Search for the cell housing the specified text and yield its [X, Y] center coordinate. 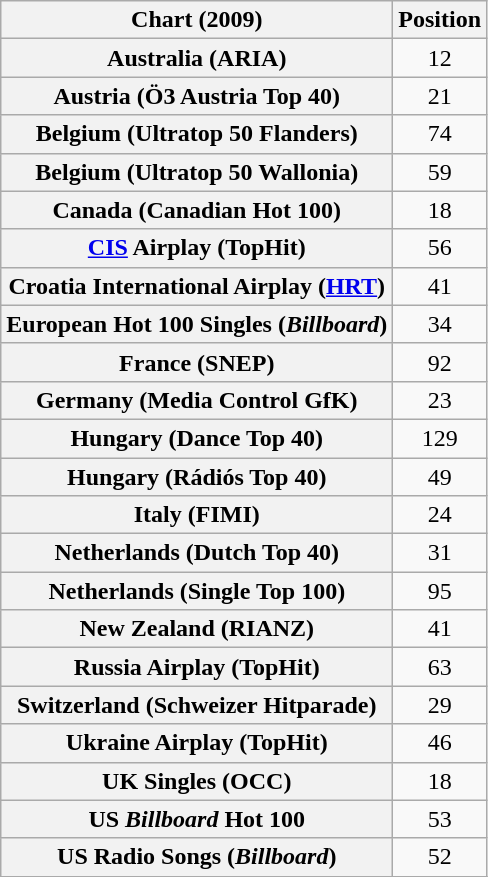
Position [440, 20]
US Radio Songs (Billboard) [197, 857]
France (SNEP) [197, 362]
56 [440, 248]
95 [440, 591]
Italy (FIMI) [197, 515]
24 [440, 515]
US Billboard Hot 100 [197, 819]
92 [440, 362]
European Hot 100 Singles (Billboard) [197, 324]
74 [440, 134]
Belgium (Ultratop 50 Flanders) [197, 134]
59 [440, 172]
Netherlands (Dutch Top 40) [197, 553]
46 [440, 743]
49 [440, 477]
Croatia International Airplay (HRT) [197, 286]
12 [440, 58]
Belgium (Ultratop 50 Wallonia) [197, 172]
53 [440, 819]
CIS Airplay (TopHit) [197, 248]
31 [440, 553]
129 [440, 438]
New Zealand (RIANZ) [197, 629]
Australia (ARIA) [197, 58]
Chart (2009) [197, 20]
Hungary (Dance Top 40) [197, 438]
Germany (Media Control GfK) [197, 400]
Austria (Ö3 Austria Top 40) [197, 96]
UK Singles (OCC) [197, 781]
Netherlands (Single Top 100) [197, 591]
Russia Airplay (TopHit) [197, 667]
23 [440, 400]
52 [440, 857]
21 [440, 96]
Canada (Canadian Hot 100) [197, 210]
34 [440, 324]
63 [440, 667]
29 [440, 705]
Hungary (Rádiós Top 40) [197, 477]
Ukraine Airplay (TopHit) [197, 743]
Switzerland (Schweizer Hitparade) [197, 705]
